From the cell containing the given text, extract its center point as [x, y] coordinate. 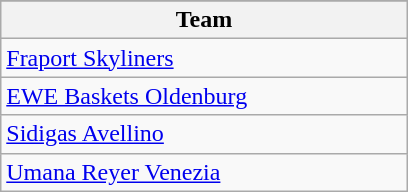
EWE Baskets Oldenburg [204, 96]
Umana Reyer Venezia [204, 172]
Team [204, 20]
Fraport Skyliners [204, 58]
Sidigas Avellino [204, 134]
